Capture the cell that displays the provided text and extract its (X, Y) central coordinate. 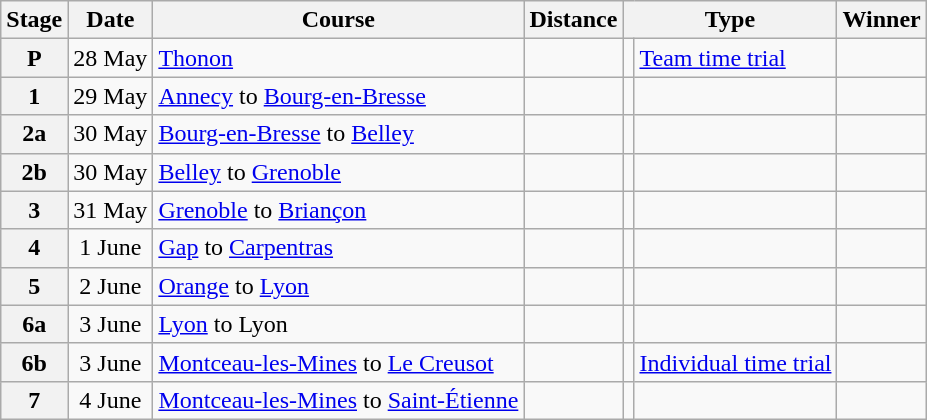
Course (338, 20)
31 May (110, 210)
P (34, 58)
Montceau-les-Mines to Le Creusot (338, 362)
1 June (110, 248)
5 (34, 286)
3 (34, 210)
1 (34, 96)
2b (34, 172)
Type (730, 20)
6b (34, 362)
Montceau-les-Mines to Saint-Étienne (338, 400)
Orange to Lyon (338, 286)
Gap to Carpentras (338, 248)
29 May (110, 96)
Date (110, 20)
28 May (110, 58)
Distance (574, 20)
Thonon (338, 58)
Individual time trial (736, 362)
4 (34, 248)
4 June (110, 400)
Winner (882, 20)
Lyon to Lyon (338, 324)
6a (34, 324)
2 June (110, 286)
Belley to Grenoble (338, 172)
2a (34, 134)
Annecy to Bourg-en-Bresse (338, 96)
7 (34, 400)
Bourg-en-Bresse to Belley (338, 134)
Team time trial (736, 58)
Stage (34, 20)
Grenoble to Briançon (338, 210)
